Capture the cell that displays the provided text and extract its (x, y) central coordinate. 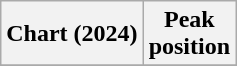
Chart (2024) (72, 34)
Peakposition (189, 34)
